Detect which cell encompasses the target text, then output its (X, Y) center coordinate. 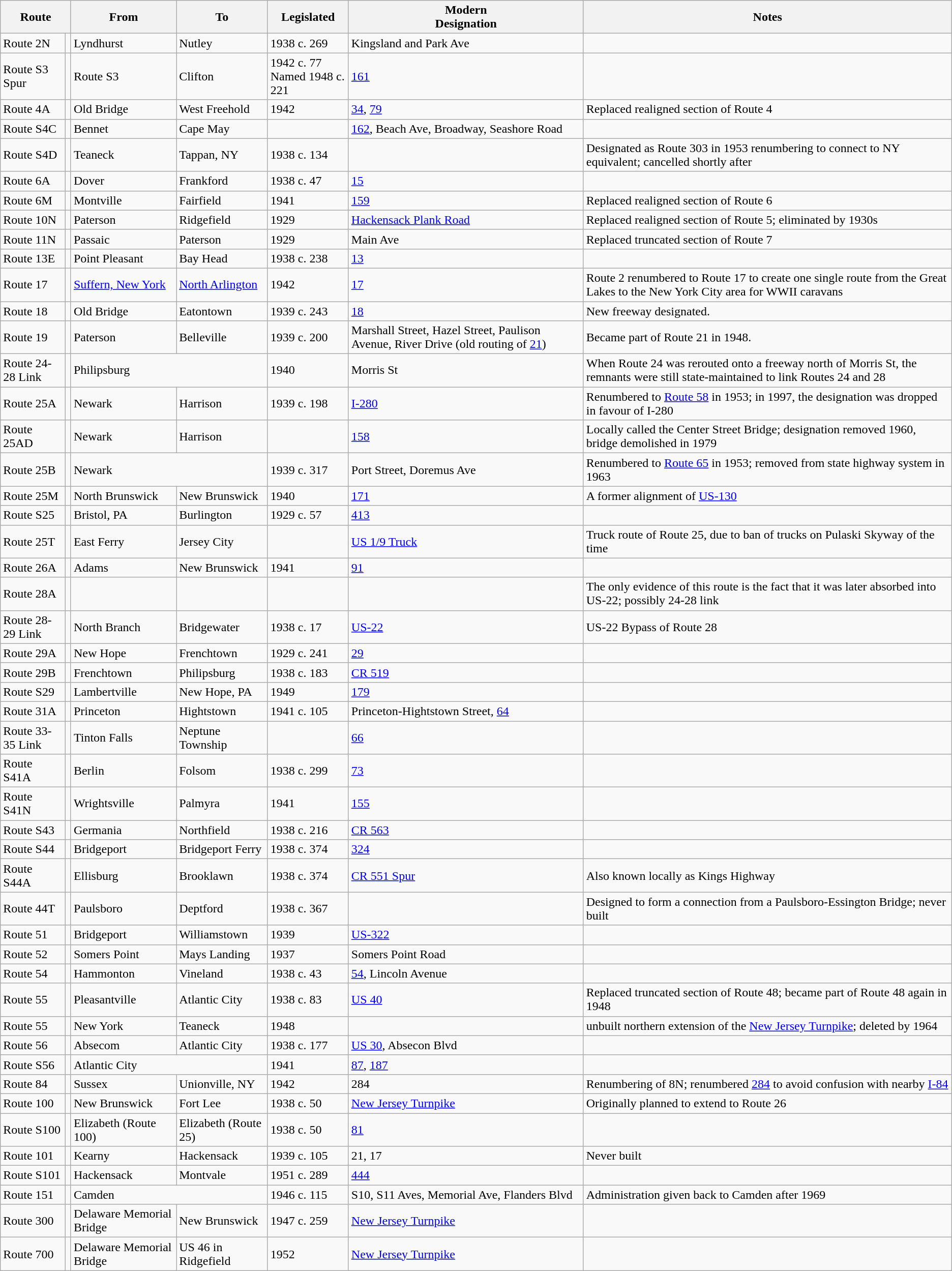
324 (466, 849)
US 30, Absecon Blvd (466, 1045)
Lyndhurst (123, 43)
Camden (169, 1195)
87, 187 (466, 1065)
Dover (123, 181)
Route 24-28 Link (33, 370)
Hackensack Plank Road (466, 220)
Locally called the Center Street Bridge; designation removed 1960, bridge demolished in 1979 (767, 436)
444 (466, 1175)
Morris St (466, 370)
155 (466, 804)
Route 2 renumbered to Route 17 to create one single route from the Great Lakes to the New York City area for WWII caravans (767, 285)
Berlin (123, 771)
1938 c. 183 (308, 672)
Ridgefield (222, 220)
Replaced truncated section of Route 48; became part of Route 48 again in 1948 (767, 1000)
Route 19 (33, 338)
1938 c. 367 (308, 908)
Route 100 (33, 1103)
Route 25A (33, 404)
Route 10N (33, 220)
From (123, 17)
Elizabeth (Route 25) (222, 1129)
73 (466, 771)
Bristol, PA (123, 515)
Montville (123, 200)
Route S44A (33, 876)
Bridgeport Ferry (222, 849)
1938 c. 83 (308, 1000)
171 (466, 496)
Somers Point Road (466, 954)
Route S4D (33, 155)
S10, S11 Aves, Memorial Ave, Flanders Blvd (466, 1195)
15 (466, 181)
1939 c. 200 (308, 338)
1939 c. 105 (308, 1156)
Main Ave (466, 239)
Route S41N (33, 804)
54, Lincoln Avenue (466, 973)
Bennet (123, 129)
1952 (308, 1254)
US-322 (466, 935)
US 46 in Ridgefield (222, 1254)
Route S3 (123, 76)
Replaced realigned section of Route 5; eliminated by 1930s (767, 220)
1949 (308, 692)
1939 (308, 935)
Route 84 (33, 1084)
Designated as Route 303 in 1953 renumbering to connect to NY equivalent; cancelled shortly after (767, 155)
Route 51 (33, 935)
Wrightsville (123, 804)
284 (466, 1084)
Deptford (222, 908)
Route 52 (33, 954)
Tappan, NY (222, 155)
34, 79 (466, 109)
I-280 (466, 404)
Brooklawn (222, 876)
US-22 (466, 627)
Route 6M (33, 200)
Adams (123, 568)
Jersey City (222, 541)
Palmyra (222, 804)
1948 (308, 1026)
Germania (123, 830)
Route 26A (33, 568)
Route S101 (33, 1175)
Route 31A (33, 711)
Route 300 (33, 1221)
1929 c. 241 (308, 653)
Bridgewater (222, 627)
Route S43 (33, 830)
Replaced realigned section of Route 4 (767, 109)
North Arlington (222, 285)
Also known locally as Kings Highway (767, 876)
1942 c. 77Named 1948 c. 221 (308, 76)
Ellisburg (123, 876)
Became part of Route 21 in 1948. (767, 338)
US 1/9 Truck (466, 541)
81 (466, 1129)
Neptune Township (222, 737)
Route S4C (33, 129)
Mays Landing (222, 954)
CR 551 Spur (466, 876)
Route S100 (33, 1129)
Route 33-35 Link (33, 737)
Elizabeth (Route 100) (123, 1129)
Fairfield (222, 200)
Sussex (123, 1084)
1939 c. 317 (308, 470)
Paulsboro (123, 908)
Route 6A (33, 181)
Route S29 (33, 692)
17 (466, 285)
1938 c. 134 (308, 155)
Suffern, New York (123, 285)
Route S3 Spur (33, 76)
Route 18 (33, 311)
Kearny (123, 1156)
1939 c. 243 (308, 311)
Originally planned to extend to Route 26 (767, 1103)
Route 17 (33, 285)
The only evidence of this route is the fact that it was later absorbed into US-22; possibly 24-28 link (767, 594)
Route 25M (33, 496)
Route 2N (33, 43)
1951 c. 289 (308, 1175)
1939 c. 198 (308, 404)
unbuilt northern extension of the New Jersey Turnpike; deleted by 1964 (767, 1026)
Vineland (222, 973)
Designed to form a connection from a Paulsboro-Essington Bridge; never built (767, 908)
29 (466, 653)
New Hope (123, 653)
1941 c. 105 (308, 711)
Bay Head (222, 258)
Point Pleasant (123, 258)
Absecom (123, 1045)
Hightstown (222, 711)
Route 25AD (33, 436)
Route S44 (33, 849)
Williamstown (222, 935)
Cape May (222, 129)
Route 13E (33, 258)
1938 c. 238 (308, 258)
Unionville, NY (222, 1084)
Legislated (308, 17)
West Freehold (222, 109)
Route 11N (33, 239)
Administration given back to Camden after 1969 (767, 1195)
13 (466, 258)
1947 c. 259 (308, 1221)
East Ferry (123, 541)
1937 (308, 954)
Route 25B (33, 470)
Route 29A (33, 653)
Tinton Falls (123, 737)
1929 c. 57 (308, 515)
Somers Point (123, 954)
1938 c. 216 (308, 830)
New York (123, 1026)
Hammonton (123, 973)
Eatontown (222, 311)
Renumbered to Route 65 in 1953; removed from state highway system in 1963 (767, 470)
Belleville (222, 338)
Route 44T (33, 908)
US-22 Bypass of Route 28 (767, 627)
Never built (767, 1156)
18 (466, 311)
Marshall Street, Hazel Street, Paulison Avenue, River Drive (old routing of 21) (466, 338)
US 40 (466, 1000)
Route 28A (33, 594)
Folsom (222, 771)
Princeton (123, 711)
Clifton (222, 76)
Route 101 (33, 1156)
Pleasantville (123, 1000)
New freeway designated. (767, 311)
Burlington (222, 515)
1938 c. 47 (308, 181)
Northfield (222, 830)
1946 c. 115 (308, 1195)
CR 563 (466, 830)
Frankford (222, 181)
162, Beach Ave, Broadway, Seashore Road (466, 129)
Truck route of Route 25, due to ban of trucks on Pulaski Skyway of the time (767, 541)
Nutley (222, 43)
A former alignment of US-130 (767, 496)
159 (466, 200)
Passaic (123, 239)
Replaced truncated section of Route 7 (767, 239)
North Branch (123, 627)
158 (466, 436)
179 (466, 692)
Princeton-Hightstown Street, 64 (466, 711)
When Route 24 was rerouted onto a freeway north of Morris St, the remnants were still state-maintained to link Routes 24 and 28 (767, 370)
1938 c. 299 (308, 771)
Route 54 (33, 973)
CR 519 (466, 672)
Route S56 (33, 1065)
Renumbering of 8N; renumbered 284 to avoid confusion with nearby I-84 (767, 1084)
66 (466, 737)
Route S25 (33, 515)
413 (466, 515)
Replaced realigned section of Route 6 (767, 200)
Route 151 (33, 1195)
Kingsland and Park Ave (466, 43)
To (222, 17)
Montvale (222, 1175)
1938 c. 269 (308, 43)
Notes (767, 17)
Lambertville (123, 692)
Route 28-29 Link (33, 627)
Route (36, 17)
Route S41A (33, 771)
North Brunswick (123, 496)
1938 c. 43 (308, 973)
Route 25T (33, 541)
1938 c. 17 (308, 627)
Fort Lee (222, 1103)
91 (466, 568)
21, 17 (466, 1156)
Renumbered to Route 58 in 1953; in 1997, the designation was dropped in favour of I-280 (767, 404)
Port Street, Doremus Ave (466, 470)
ModernDesignation (466, 17)
Route 56 (33, 1045)
161 (466, 76)
1938 c. 177 (308, 1045)
Route 700 (33, 1254)
New Hope, PA (222, 692)
Route 4A (33, 109)
Route 29B (33, 672)
